Return (X, Y) of the center of cell containing provided text 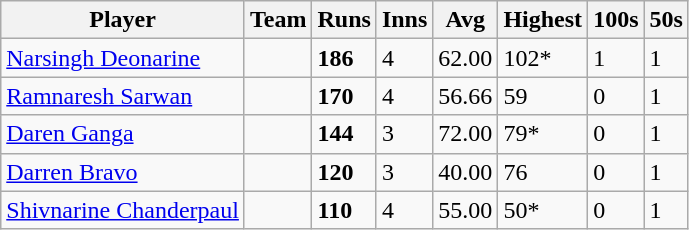
55.00 (466, 210)
102* (543, 58)
144 (344, 134)
Highest (543, 20)
72.00 (466, 134)
100s (616, 20)
56.66 (466, 96)
170 (344, 96)
Team (278, 20)
Runs (344, 20)
Ramnaresh Sarwan (123, 96)
50s (666, 20)
Inns (404, 20)
Shivnarine Chanderpaul (123, 210)
186 (344, 58)
120 (344, 172)
76 (543, 172)
50* (543, 210)
Avg (466, 20)
Darren Bravo (123, 172)
40.00 (466, 172)
79* (543, 134)
62.00 (466, 58)
Narsingh Deonarine (123, 58)
Player (123, 20)
59 (543, 96)
110 (344, 210)
Daren Ganga (123, 134)
